Determine the [X, Y] coordinate at the center of the cell enclosing the given text.  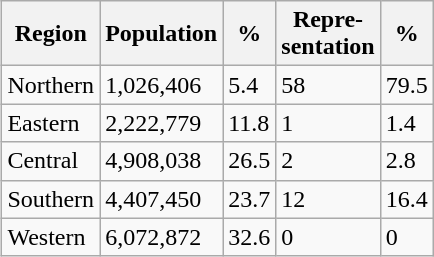
1 [328, 123]
2,222,779 [162, 123]
Northern [51, 85]
Central [51, 161]
Region [51, 34]
26.5 [250, 161]
58 [328, 85]
32.6 [250, 237]
2.8 [406, 161]
4,407,450 [162, 199]
5.4 [250, 85]
16.4 [406, 199]
Population [162, 34]
6,072,872 [162, 237]
Western [51, 237]
Repre-sentation [328, 34]
Eastern [51, 123]
2 [328, 161]
1.4 [406, 123]
1,026,406 [162, 85]
12 [328, 199]
4,908,038 [162, 161]
79.5 [406, 85]
11.8 [250, 123]
Southern [51, 199]
23.7 [250, 199]
